Capture the cell that displays the provided text and extract its [x, y] central coordinate. 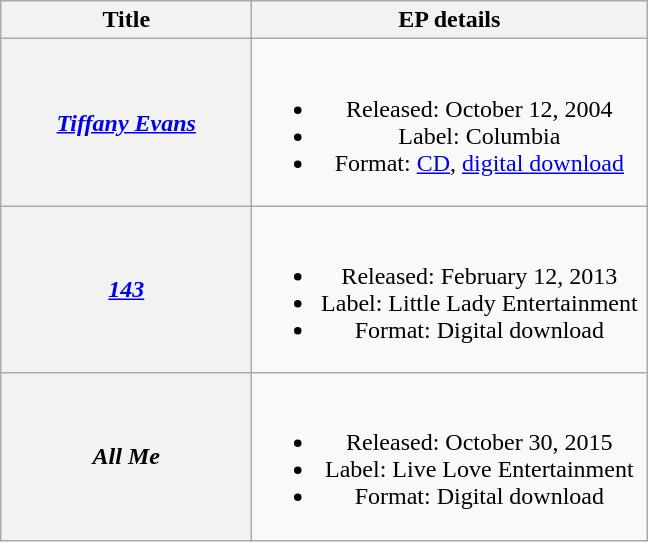
Released: October 30, 2015Label: Live Love EntertainmentFormat: Digital download [450, 456]
Released: February 12, 2013Label: Little Lady EntertainmentFormat: Digital download [450, 290]
All Me [126, 456]
Released: October 12, 2004Label: ColumbiaFormat: CD, digital download [450, 122]
Title [126, 20]
143 [126, 290]
Tiffany Evans [126, 122]
EP details [450, 20]
